Detect which cell encompasses the target text, then output its (x, y) center coordinate. 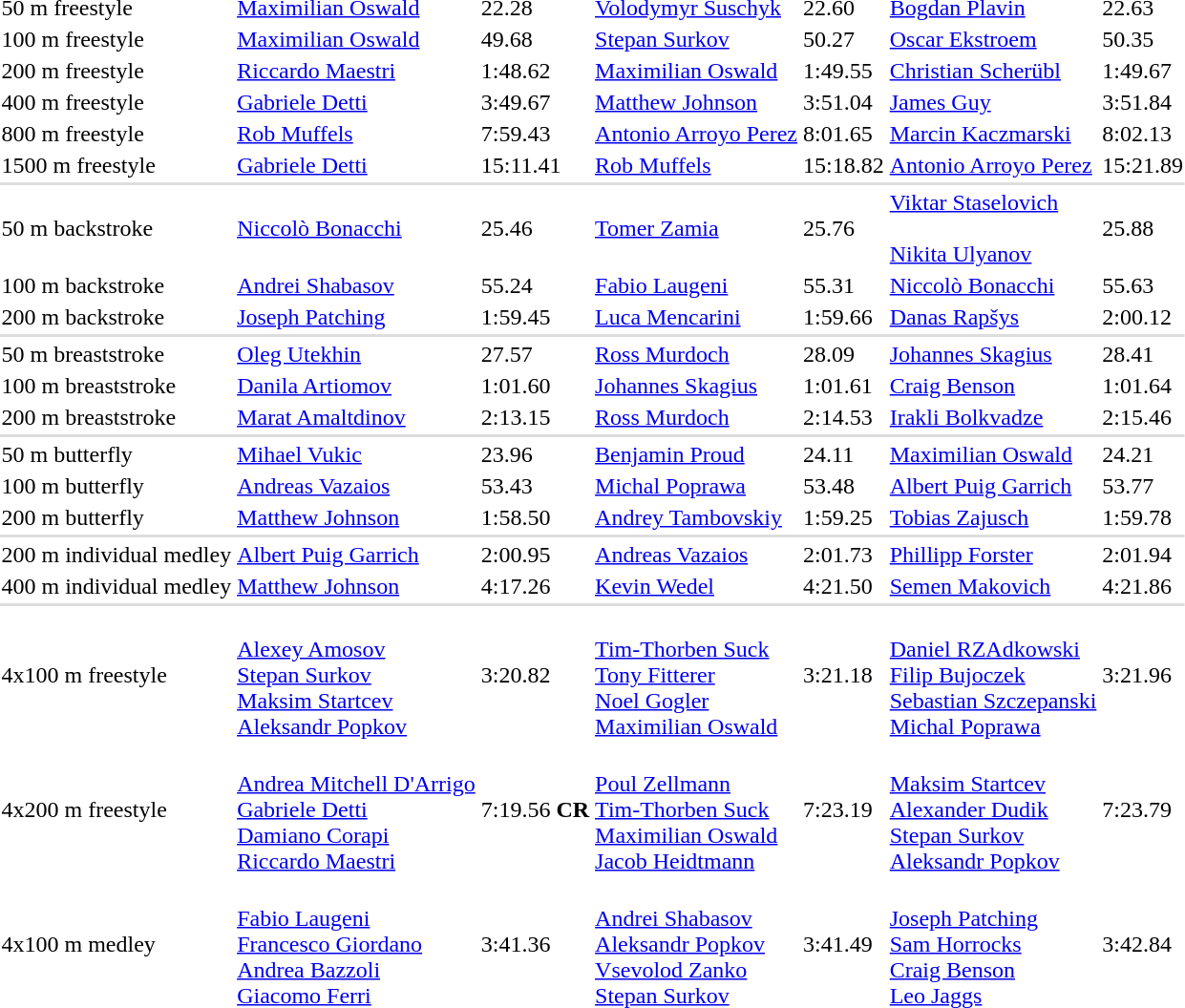
400 m freestyle (116, 102)
800 m freestyle (116, 134)
Andrea Mitchell D'ArrigoGabriele DettiDamiano CorapiRiccardo Maestri (357, 809)
Marat Amaltdinov (357, 417)
50 m butterfly (116, 454)
15:18.82 (844, 165)
1:48.62 (535, 71)
15:11.41 (535, 165)
55.24 (535, 285)
2:01.73 (844, 555)
3:20.82 (535, 675)
1:49.55 (844, 71)
4:21.86 (1143, 586)
100 m freestyle (116, 39)
50.35 (1143, 39)
1:01.61 (844, 386)
15:21.89 (1143, 165)
8:02.13 (1143, 134)
4:17.26 (535, 586)
Tobias Zajusch (993, 517)
1:49.67 (1143, 71)
Phillipp Forster (993, 555)
53.43 (535, 486)
55.31 (844, 285)
400 m individual medley (116, 586)
3:21.18 (844, 675)
Tim-Thorben SuckTony FittererNoel GoglerMaximilian Oswald (697, 675)
Luca Mencarini (697, 317)
Oscar Ekstroem (993, 39)
2:14.53 (844, 417)
Viktar Staselovich Nikita Ulyanov (993, 228)
25.76 (844, 228)
Benjamin Proud (697, 454)
Stepan Surkov (697, 39)
100 m backstroke (116, 285)
Maksim StartcevAlexander DudikStepan SurkovAleksandr Popkov (993, 809)
3:51.04 (844, 102)
2:15.46 (1143, 417)
1:59.66 (844, 317)
53.48 (844, 486)
4:21.50 (844, 586)
28.41 (1143, 354)
200 m breaststroke (116, 417)
4x100 m freestyle (116, 675)
7:23.19 (844, 809)
28.09 (844, 354)
24.11 (844, 454)
55.63 (1143, 285)
23.96 (535, 454)
1:01.64 (1143, 386)
1:59.25 (844, 517)
Irakli Bolkvadze (993, 417)
Christian Scherübl (993, 71)
2:00.95 (535, 555)
Alexey AmosovStepan SurkovMaksim StartcevAleksandr Popkov (357, 675)
24.21 (1143, 454)
3:51.84 (1143, 102)
50 m breaststroke (116, 354)
Poul ZellmannTim-Thorben SuckMaximilian OswaldJacob Heidtmann (697, 809)
James Guy (993, 102)
200 m backstroke (116, 317)
7:19.56 CR (535, 809)
200 m freestyle (116, 71)
7:23.79 (1143, 809)
1500 m freestyle (116, 165)
Andrey Tambovskiy (697, 517)
1:59.78 (1143, 517)
49.68 (535, 39)
Semen Makovich (993, 586)
200 m individual medley (116, 555)
25.88 (1143, 228)
Michal Poprawa (697, 486)
Danila Artiomov (357, 386)
Kevin Wedel (697, 586)
1:59.45 (535, 317)
4x200 m freestyle (116, 809)
1:58.50 (535, 517)
7:59.43 (535, 134)
27.57 (535, 354)
50 m backstroke (116, 228)
Oleg Utekhin (357, 354)
8:01.65 (844, 134)
1:01.60 (535, 386)
53.77 (1143, 486)
Joseph Patching (357, 317)
Fabio Laugeni (697, 285)
3:21.96 (1143, 675)
2:13.15 (535, 417)
Riccardo Maestri (357, 71)
Andrei Shabasov (357, 285)
50.27 (844, 39)
Danas Rapšys (993, 317)
100 m breaststroke (116, 386)
Mihael Vukic (357, 454)
Marcin Kaczmarski (993, 134)
Craig Benson (993, 386)
2:01.94 (1143, 555)
2:00.12 (1143, 317)
Tomer Zamia (697, 228)
3:49.67 (535, 102)
100 m butterfly (116, 486)
Daniel RZAdkowskiFilip BujoczekSebastian SzczepanskiMichal Poprawa (993, 675)
25.46 (535, 228)
200 m butterfly (116, 517)
